Capture the cell that displays the provided text and extract its (x, y) central coordinate. 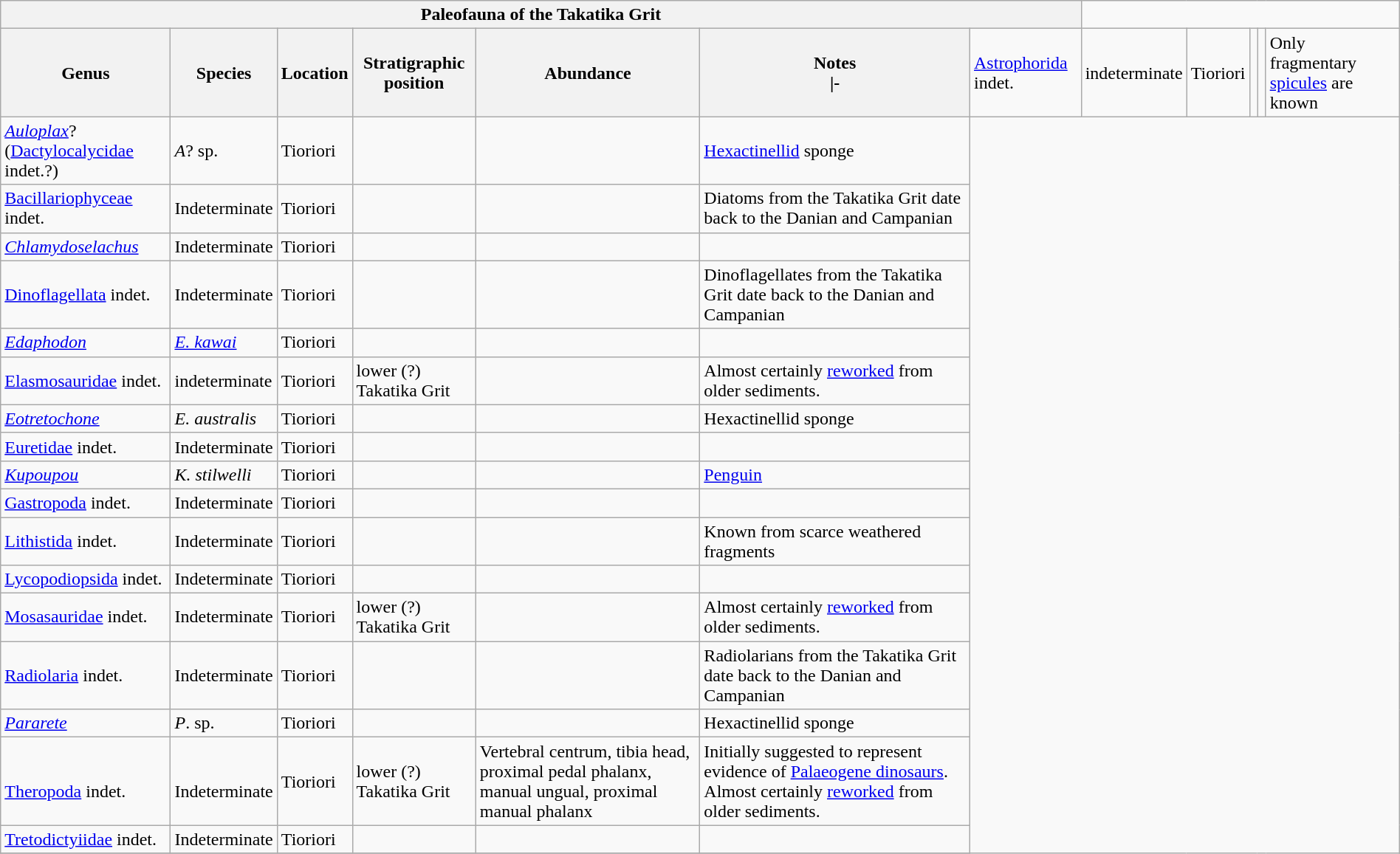
E. kawai (224, 342)
Edaphodon (86, 342)
Initially suggested to represent evidence of Palaeogene dinosaurs. Almost certainly reworked from older sediments. (835, 781)
Vertebral centrum, tibia head, proximal pedal phalanx, manual ungual, proximal manual phalanx (588, 781)
Species (224, 72)
Diatoms from the Takatika Grit date back to the Danian and Campanian (835, 208)
Abundance (588, 72)
Mosasauridae indet. (86, 617)
P. sp. (224, 723)
Bacillariophyceae indet. (86, 208)
Lithistida indet. (86, 540)
Pararete (86, 723)
E. australis (224, 419)
Tretodictyiidae indet. (86, 839)
A? sp. (224, 151)
Penguin (835, 475)
Gastropoda indet. (86, 503)
Eotretochone (86, 419)
Theropoda indet. (86, 781)
Dinoflagellates from the Takatika Grit date back to the Danian and Campanian (835, 295)
Elasmosauridae indet. (86, 381)
Genus (86, 72)
K. stilwelli (224, 475)
Only fragmentary spicules are known (1332, 72)
Stratigraphic position (414, 72)
Auloplax? (Dactylocalycidae indet.?) (86, 151)
Known from scarce weathered fragments (835, 540)
Astrophorida indet. (1026, 72)
Radiolarians from the Takatika Grit date back to the Danian and Campanian (835, 675)
Paleofauna of the Takatika Grit (541, 15)
Chlamydoselachus (86, 247)
Dinoflagellata indet. (86, 295)
Notes|- (835, 72)
Radiolaria indet. (86, 675)
Location (315, 72)
Euretidae indet. (86, 447)
Kupoupou (86, 475)
Lycopodiopsida indet. (86, 579)
